Capture the cell that displays the provided text and extract its [x, y] central coordinate. 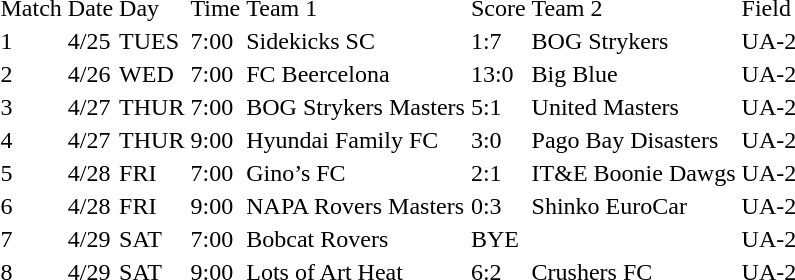
Bobcat Rovers [356, 239]
SAT [152, 239]
1:7 [498, 41]
WED [152, 74]
13:0 [498, 74]
4/25 [90, 41]
Pago Bay Disasters [634, 140]
3:0 [498, 140]
4/29 [90, 239]
Sidekicks SC [356, 41]
United Masters [634, 107]
Gino’s FC [356, 173]
4/26 [90, 74]
BOG Strykers Masters [356, 107]
2:1 [498, 173]
BOG Strykers [634, 41]
Shinko EuroCar [634, 206]
NAPA Rovers Masters [356, 206]
Hyundai Family FC [356, 140]
0:3 [498, 206]
BYE [498, 239]
Big Blue [634, 74]
IT&E Boonie Dawgs [634, 173]
TUES [152, 41]
5:1 [498, 107]
FC Beercelona [356, 74]
